Return (X, Y) of the center of cell containing provided text 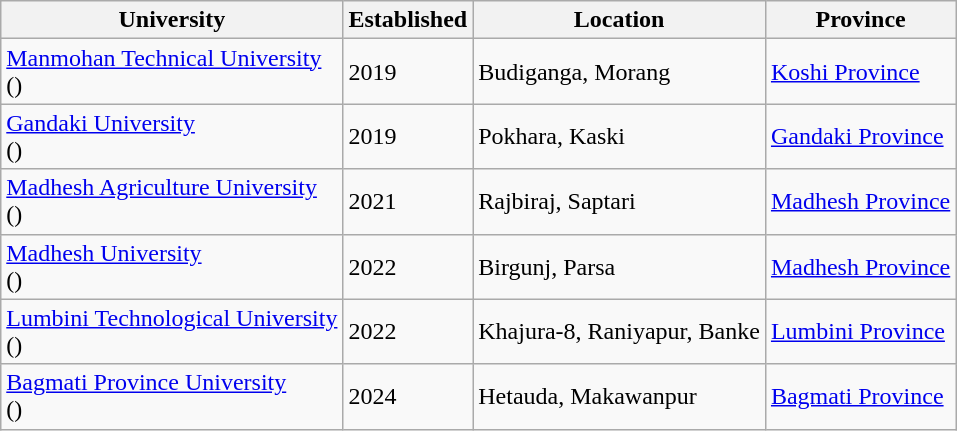
Established (408, 20)
Bagmati Province University() (172, 396)
Pokhara, Kaski (620, 136)
2021 (408, 202)
Gandaki Province (860, 136)
Madhesh University() (172, 266)
University (172, 20)
Madhesh Agriculture University() (172, 202)
2024 (408, 396)
Province (860, 20)
Lumbini Technological University() (172, 332)
Budiganga, Morang (620, 72)
Lumbini Province (860, 332)
Location (620, 20)
Khajura-8, Raniyapur, Banke (620, 332)
Rajbiraj, Saptari (620, 202)
Manmohan Technical University() (172, 72)
Hetauda, Makawanpur (620, 396)
Gandaki University() (172, 136)
Birgunj, Parsa (620, 266)
Koshi Province (860, 72)
Bagmati Province (860, 396)
